Return the (X, Y) coordinate for the center point of the cell that contains the specified text.  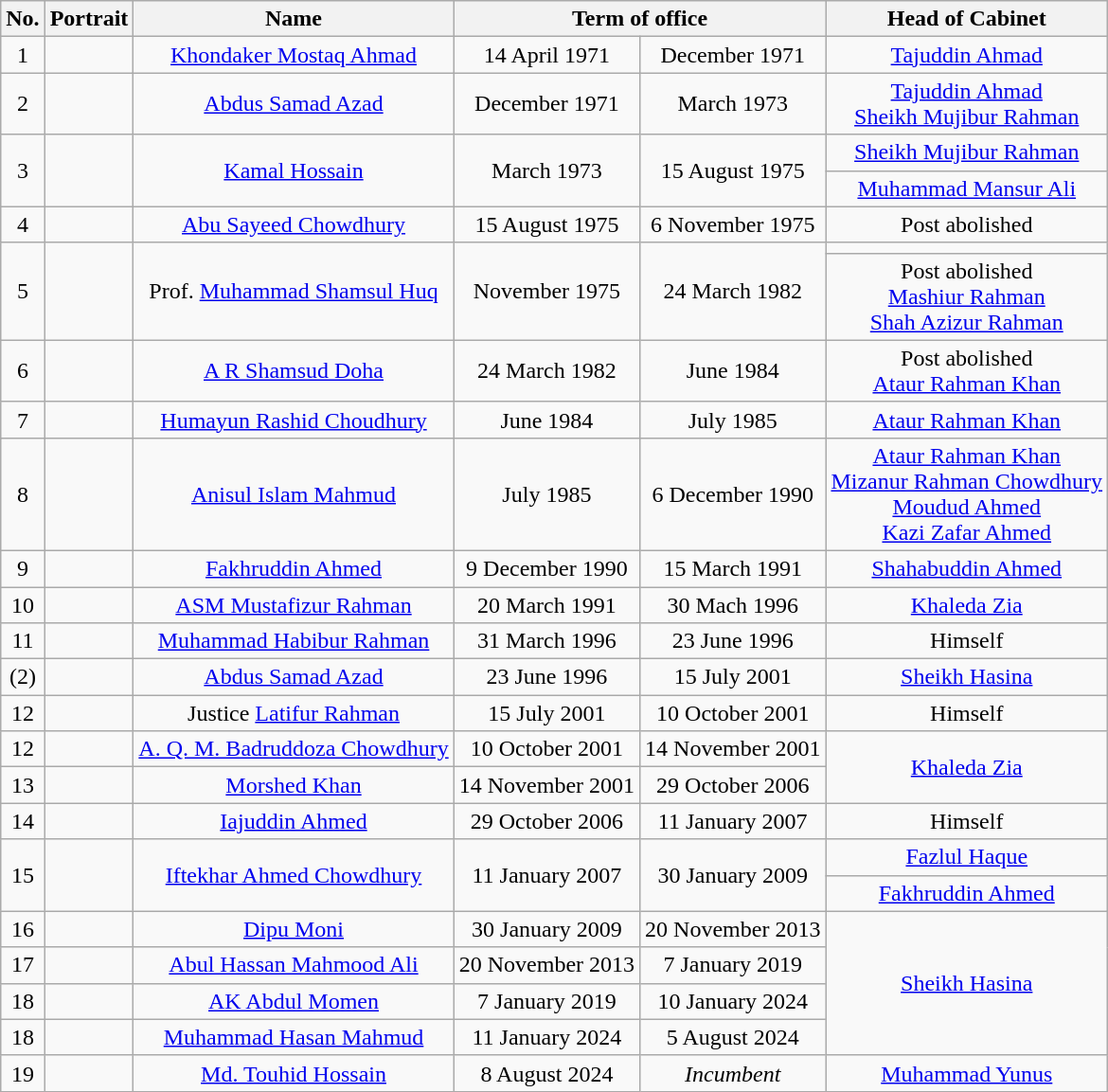
16 (23, 929)
ASM Mustafizur Rahman (294, 605)
10 January 2024 (733, 1001)
Md. Touhid Hossain (294, 1073)
Muhammad Habibur Rahman (294, 641)
Head of Cabinet (967, 19)
15 (23, 875)
Name (294, 19)
Muhammad Yunus (967, 1073)
Khondaker Mostaq Ahmad (294, 55)
Justice Latifur Rahman (294, 713)
Muhammad Hasan Mahmud (294, 1037)
Iftekhar Ahmed Chowdhury (294, 875)
November 1975 (546, 292)
30 Mach 1996 (733, 605)
1 (23, 55)
Post abolished (967, 224)
A R Shamsud Doha (294, 371)
6 November 1975 (733, 224)
Dipu Moni (294, 929)
Fazlul Haque (967, 857)
6 December 1990 (733, 494)
11 January 2024 (546, 1037)
5 August 2024 (733, 1037)
Incumbent (733, 1073)
14 April 1971 (546, 55)
A. Q. M. Badruddoza Chowdhury (294, 749)
Post abolishedAtaur Rahman Khan (967, 371)
2 (23, 104)
17 (23, 965)
9 December 1990 (546, 568)
3 (23, 170)
Muhammad Mansur Ali (967, 188)
(2) (23, 677)
14 (23, 821)
Anisul Islam Mahmud (294, 494)
Humayun Rashid Choudhury (294, 420)
6 (23, 371)
13 (23, 785)
8 August 2024 (546, 1073)
11 (23, 641)
Kamal Hossain (294, 170)
9 (23, 568)
Iajuddin Ahmed (294, 821)
Shahabuddin Ahmed (967, 568)
Portrait (89, 19)
8 (23, 494)
10 (23, 605)
Post abolishedMashiur RahmanShah Azizur Rahman (967, 296)
Ataur Rahman Khan (967, 420)
5 (23, 292)
7 (23, 420)
31 March 1996 (546, 641)
Tajuddin AhmadSheikh Mujibur Rahman (967, 104)
Prof. Muhammad Shamsul Huq (294, 292)
AK Abdul Momen (294, 1001)
Sheikh Mujibur Rahman (967, 152)
No. (23, 19)
Morshed Khan (294, 785)
15 March 1991 (733, 568)
Tajuddin Ahmad (967, 55)
Abul Hassan Mahmood Ali (294, 965)
4 (23, 224)
Abu Sayeed Chowdhury (294, 224)
19 (23, 1073)
20 March 1991 (546, 605)
Term of office (640, 19)
Ataur Rahman KhanMizanur Rahman ChowdhuryMoudud AhmedKazi Zafar Ahmed (967, 494)
